Scan for the cell matching the given text and deliver its [x, y] coordinate at center. 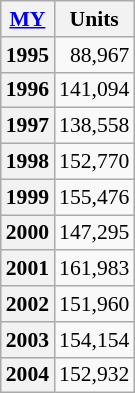
154,154 [94, 340]
1996 [28, 90]
2004 [28, 375]
2002 [28, 304]
161,983 [94, 269]
138,558 [94, 126]
2001 [28, 269]
141,094 [94, 90]
88,967 [94, 55]
151,960 [94, 304]
MY [28, 19]
155,476 [94, 197]
2003 [28, 340]
1999 [28, 197]
147,295 [94, 233]
152,932 [94, 375]
Units [94, 19]
1997 [28, 126]
1995 [28, 55]
1998 [28, 162]
2000 [28, 233]
152,770 [94, 162]
